Locate the cell with the specified text and output its [x, y] center coordinate. 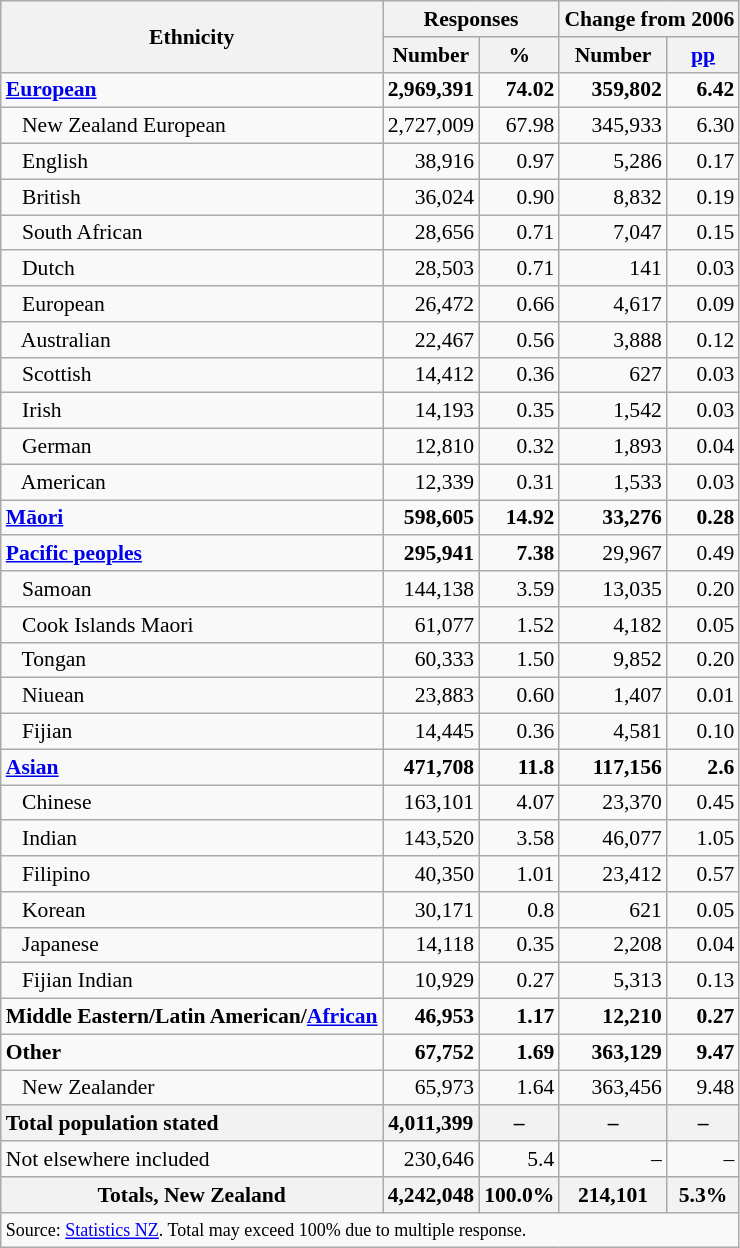
5.4 [519, 1159]
Indian [192, 839]
Responses [472, 19]
230,646 [431, 1159]
4,011,399 [431, 1124]
South African [192, 233]
33,276 [612, 518]
1,407 [612, 696]
New Zealander [192, 1088]
Source: Statistics NZ. Total may exceed 100% due to multiple response. [370, 1230]
Māori [192, 518]
Tongan [192, 660]
67.98 [519, 126]
598,605 [431, 518]
4,581 [612, 732]
4,617 [612, 304]
141 [612, 269]
0.10 [704, 732]
0.17 [704, 162]
1.69 [519, 1052]
Asian [192, 767]
4,242,048 [431, 1195]
2,208 [612, 945]
23,370 [612, 803]
9.48 [704, 1088]
23,412 [612, 874]
46,953 [431, 1017]
Samoan [192, 589]
Ethnicity [192, 36]
14,118 [431, 945]
74.02 [519, 90]
2,969,391 [431, 90]
38,916 [431, 162]
143,520 [431, 839]
1.64 [519, 1088]
26,472 [431, 304]
163,101 [431, 803]
12,810 [431, 447]
363,129 [612, 1052]
60,333 [431, 660]
0.60 [519, 696]
0.32 [519, 447]
30,171 [431, 910]
3.59 [519, 589]
Dutch [192, 269]
Scottish [192, 375]
9.47 [704, 1052]
Pacific peoples [192, 554]
0.49 [704, 554]
1,542 [612, 411]
New Zealand European [192, 126]
13,035 [612, 589]
23,883 [431, 696]
1,893 [612, 447]
2,727,009 [431, 126]
363,456 [612, 1088]
40,350 [431, 874]
36,024 [431, 197]
6.30 [704, 126]
0.19 [704, 197]
0.66 [519, 304]
Japanese [192, 945]
1.05 [704, 839]
0.15 [704, 233]
295,941 [431, 554]
28,503 [431, 269]
0.31 [519, 482]
2.6 [704, 767]
0.09 [704, 304]
Cook Islands Maori [192, 625]
14,193 [431, 411]
5.3% [704, 1195]
6.42 [704, 90]
Not elsewhere included [192, 1159]
0.28 [704, 518]
100.0% [519, 1195]
471,708 [431, 767]
Niuean [192, 696]
0.45 [704, 803]
Irish [192, 411]
359,802 [612, 90]
Total population stated [192, 1124]
61,077 [431, 625]
14,412 [431, 375]
3,888 [612, 340]
7.38 [519, 554]
10,929 [431, 981]
1.01 [519, 874]
Other [192, 1052]
67,752 [431, 1052]
Change from 2006 [649, 19]
0.90 [519, 197]
American [192, 482]
4,182 [612, 625]
144,138 [431, 589]
0.56 [519, 340]
12,339 [431, 482]
9,852 [612, 660]
Fijian Indian [192, 981]
214,101 [612, 1195]
14,445 [431, 732]
1.52 [519, 625]
29,967 [612, 554]
621 [612, 910]
0.8 [519, 910]
% [519, 55]
345,933 [612, 126]
11.8 [519, 767]
627 [612, 375]
1.17 [519, 1017]
1.50 [519, 660]
0.13 [704, 981]
3.58 [519, 839]
7,047 [612, 233]
65,973 [431, 1088]
5,313 [612, 981]
0.97 [519, 162]
English [192, 162]
0.12 [704, 340]
5,286 [612, 162]
pp [704, 55]
Totals, New Zealand [192, 1195]
4.07 [519, 803]
0.57 [704, 874]
8,832 [612, 197]
1,533 [612, 482]
Chinese [192, 803]
Filipino [192, 874]
Australian [192, 340]
22,467 [431, 340]
46,077 [612, 839]
0.01 [704, 696]
28,656 [431, 233]
German [192, 447]
Middle Eastern/Latin American/African [192, 1017]
14.92 [519, 518]
117,156 [612, 767]
12,210 [612, 1017]
British [192, 197]
Fijian [192, 732]
Korean [192, 910]
